Extract the [X, Y] coordinate from the center of the cell holding the provided text.  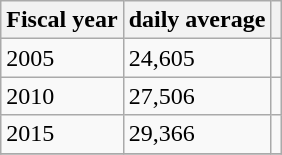
29,366 [197, 134]
2015 [62, 134]
Fiscal year [62, 20]
27,506 [197, 96]
24,605 [197, 58]
daily average [197, 20]
2010 [62, 96]
2005 [62, 58]
